Provide the [X, Y] coordinate of the cell's center where the given text is located.  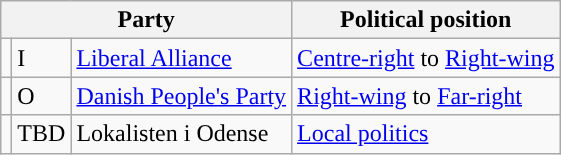
I [42, 58]
Party [146, 20]
Danish People's Party [182, 96]
Political position [426, 20]
O [42, 96]
Liberal Alliance [182, 58]
Right-wing to Far-right [426, 96]
Local politics [426, 134]
Centre-right to Right-wing [426, 58]
Lokalisten i Odense [182, 134]
TBD [42, 134]
